Locate the cell with the specified text and output its [x, y] center coordinate. 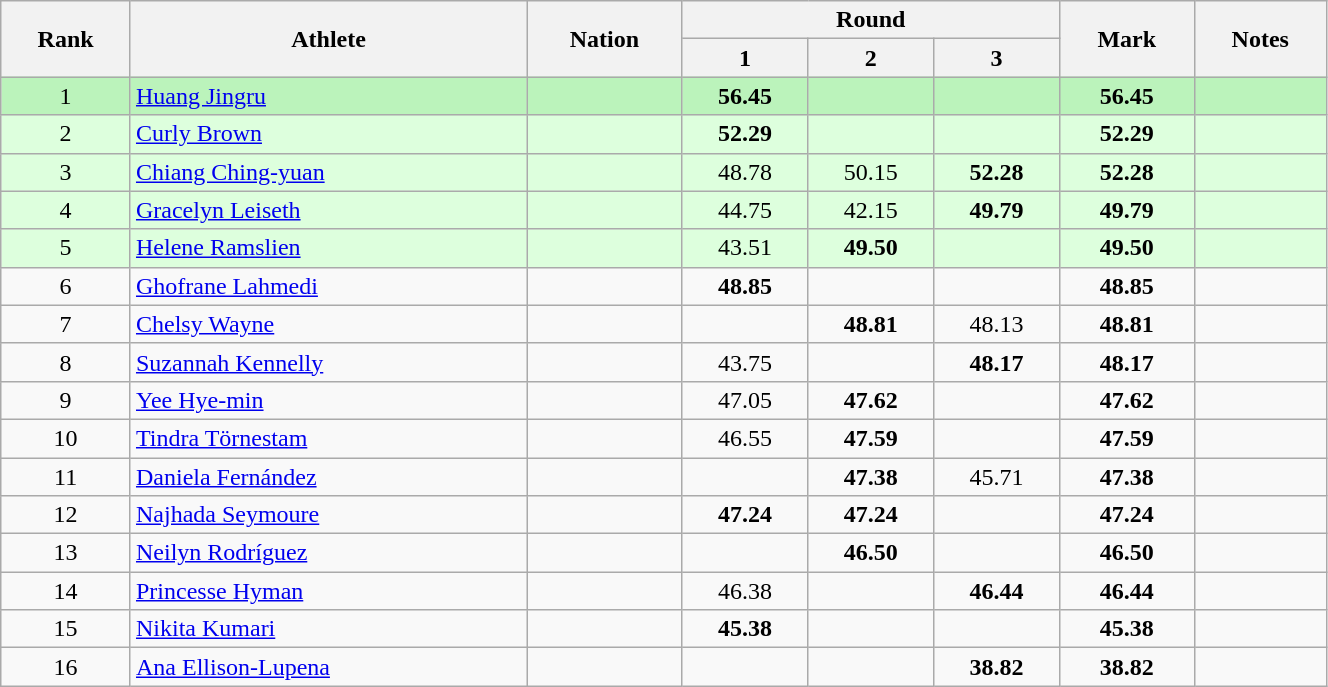
Nikita Kumari [328, 629]
8 [66, 362]
Round [870, 20]
Athlete [328, 39]
Neilyn Rodríguez [328, 553]
Najhada Seymoure [328, 515]
Gracelyn Leiseth [328, 210]
Nation [604, 39]
Chiang Ching-yuan [328, 172]
Tindra Törnestam [328, 438]
50.15 [871, 172]
46.38 [745, 591]
9 [66, 400]
47.05 [745, 400]
43.51 [745, 248]
48.13 [997, 324]
11 [66, 477]
Helene Ramslien [328, 248]
5 [66, 248]
10 [66, 438]
7 [66, 324]
Suzannah Kennelly [328, 362]
Chelsy Wayne [328, 324]
13 [66, 553]
43.75 [745, 362]
45.71 [997, 477]
44.75 [745, 210]
42.15 [871, 210]
Notes [1260, 39]
Ana Ellison-Lupena [328, 667]
Huang Jingru [328, 96]
Ghofrane Lahmedi [328, 286]
6 [66, 286]
Princesse Hyman [328, 591]
15 [66, 629]
48.78 [745, 172]
46.55 [745, 438]
Yee Hye-min [328, 400]
Mark [1126, 39]
Curly Brown [328, 134]
Rank [66, 39]
14 [66, 591]
12 [66, 515]
4 [66, 210]
16 [66, 667]
Daniela Fernández [328, 477]
